Search for the cell housing the specified text and yield its (X, Y) center coordinate. 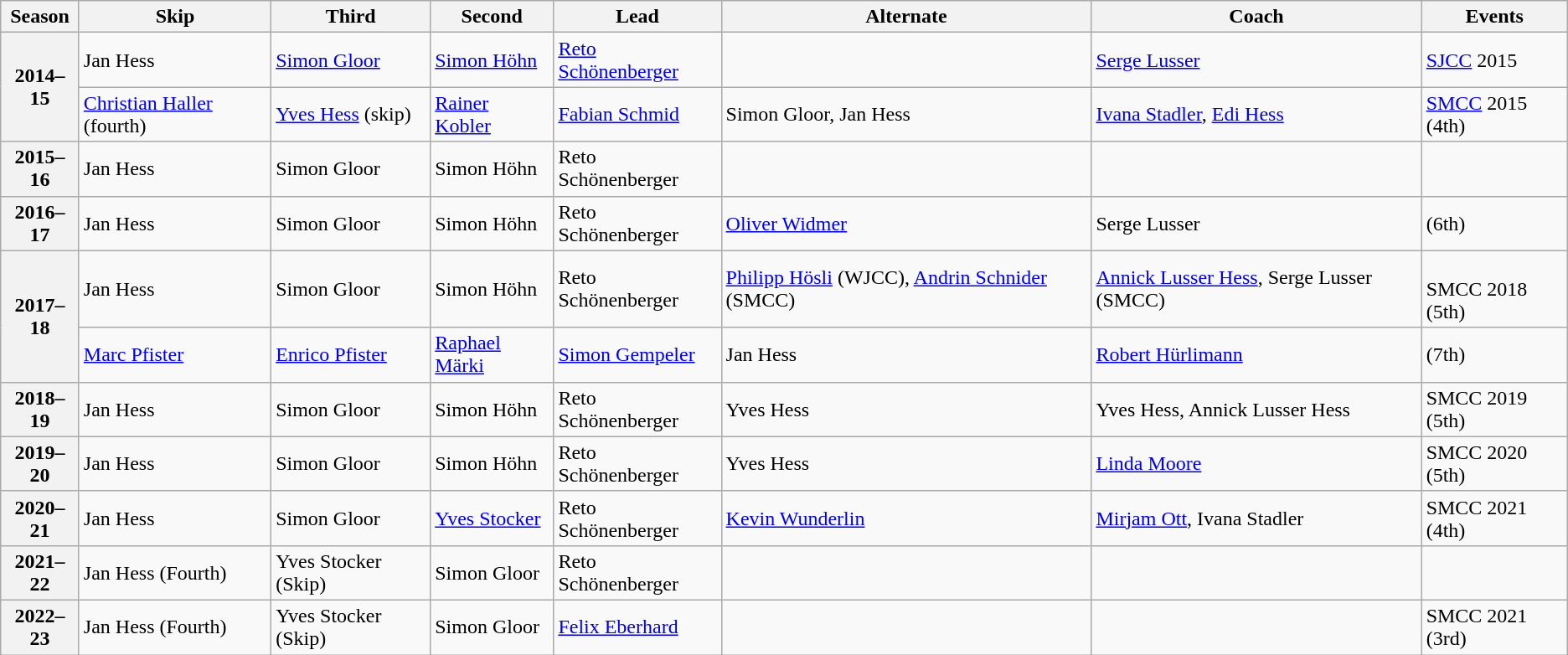
SMCC 2021 (3rd) (1494, 627)
Ivana Stadler, Edi Hess (1256, 114)
2015–16 (40, 169)
Alternate (906, 17)
Skip (174, 17)
2020–21 (40, 518)
2019–20 (40, 464)
Annick Lusser Hess, Serge Lusser (SMCC) (1256, 289)
Second (493, 17)
Kevin Wunderlin (906, 518)
Season (40, 17)
Third (351, 17)
Oliver Widmer (906, 223)
2022–23 (40, 627)
(7th) (1494, 355)
Simon Gempeler (637, 355)
SMCC 2021 (4th) (1494, 518)
Marc Pfister (174, 355)
Christian Haller (fourth) (174, 114)
Fabian Schmid (637, 114)
2018–19 (40, 409)
SMCC 2015 (4th) (1494, 114)
(6th) (1494, 223)
SMCC 2018 (5th) (1494, 289)
Simon Gloor, Jan Hess (906, 114)
Lead (637, 17)
Enrico Pfister (351, 355)
2021–22 (40, 573)
Yves Stocker (493, 518)
Mirjam Ott, Ivana Stadler (1256, 518)
SJCC 2015 (1494, 60)
Coach (1256, 17)
2014–15 (40, 87)
Events (1494, 17)
Robert Hürlimann (1256, 355)
2017–18 (40, 317)
Raphael Märki (493, 355)
Yves Hess, Annick Lusser Hess (1256, 409)
Linda Moore (1256, 464)
SMCC 2020 (5th) (1494, 464)
Philipp Hösli (WJCC), Andrin Schnider (SMCC) (906, 289)
Rainer Kobler (493, 114)
SMCC 2019 (5th) (1494, 409)
Yves Hess (skip) (351, 114)
Felix Eberhard (637, 627)
2016–17 (40, 223)
